Identify which cell holds the provided text, then report its (x, y) central coordinate. 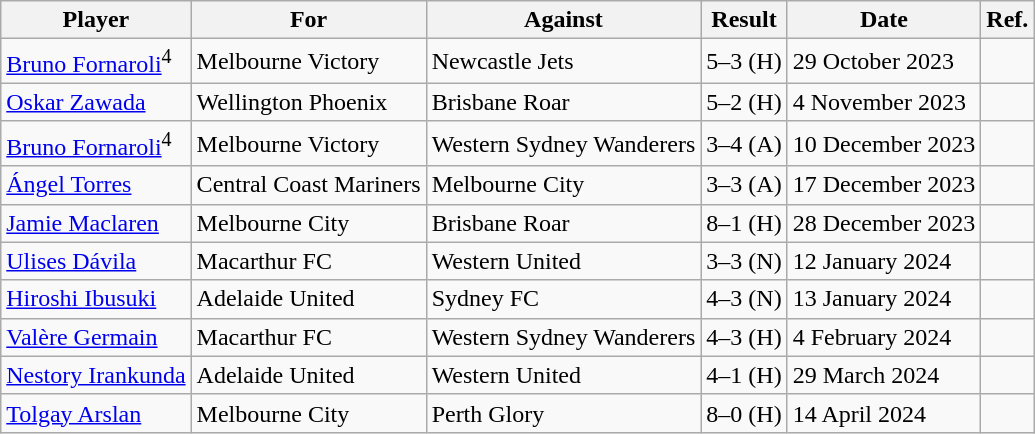
3–3 (N) (744, 261)
Tolgay Arslan (96, 413)
13 January 2024 (884, 299)
4 February 2024 (884, 337)
4–3 (N) (744, 299)
10 December 2023 (884, 144)
For (308, 20)
Against (564, 20)
Newcastle Jets (564, 62)
Ulises Dávila (96, 261)
4–3 (H) (744, 337)
5–3 (H) (744, 62)
Hiroshi Ibusuki (96, 299)
29 October 2023 (884, 62)
Ángel Torres (96, 185)
8–1 (H) (744, 223)
3–3 (A) (744, 185)
Central Coast Mariners (308, 185)
Ref. (1008, 20)
Sydney FC (564, 299)
Player (96, 20)
Result (744, 20)
28 December 2023 (884, 223)
Perth Glory (564, 413)
Date (884, 20)
4–1 (H) (744, 375)
29 March 2024 (884, 375)
3–4 (A) (744, 144)
Wellington Phoenix (308, 102)
8–0 (H) (744, 413)
17 December 2023 (884, 185)
12 January 2024 (884, 261)
5–2 (H) (744, 102)
4 November 2023 (884, 102)
Oskar Zawada (96, 102)
Valère Germain (96, 337)
14 April 2024 (884, 413)
Nestory Irankunda (96, 375)
Jamie Maclaren (96, 223)
